For the text-containing cell, return its midpoint in [X, Y] coordinate format. 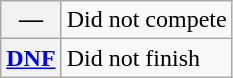
DNF [31, 58]
Did not compete [146, 20]
Did not finish [146, 58]
— [31, 20]
